Provide the (X, Y) coordinate of the cell's center where the given text is located.  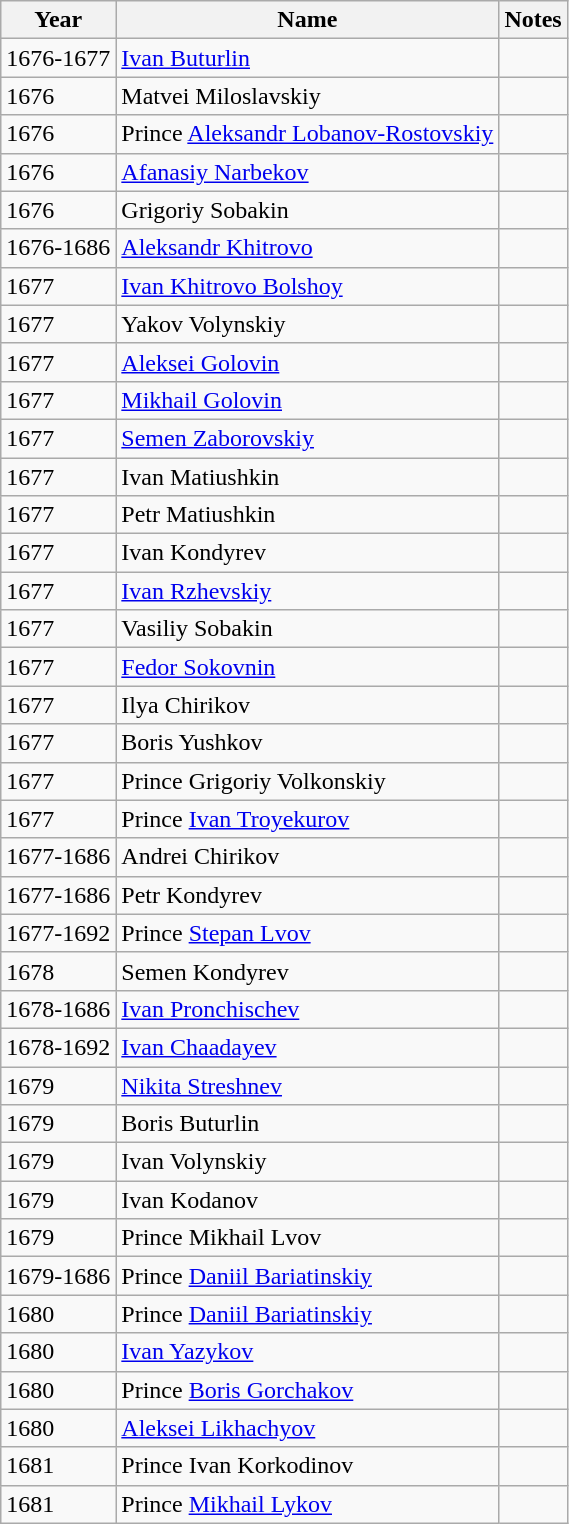
1679-1686 (58, 1276)
Ivan Buturlin (308, 58)
Ivan Pronchischev (308, 1009)
Prince Aleksandr Lobanov-Rostovskiy (308, 134)
Aleksei Golovin (308, 362)
Grigoriy Sobakin (308, 210)
1677-1692 (58, 933)
Prince Mikhail Lvov (308, 1238)
Boris Yushkov (308, 743)
Petr Kondyrev (308, 895)
Ivan Matiushkin (308, 477)
Petr Matiushkin (308, 515)
Boris Buturlin (308, 1124)
Nikita Streshnev (308, 1085)
Aleksandr Khitrovo (308, 248)
Vasiliy Sobakin (308, 629)
Semen Zaborovskiy (308, 438)
Aleksei Likhachyov (308, 1428)
Prince Ivan Troyekurov (308, 819)
1676-1677 (58, 58)
Fedor Sokovnin (308, 667)
Ilya Chirikov (308, 705)
Ivan Khitrovo Bolshoy (308, 286)
Yakov Volynskiy (308, 324)
Prince Ivan Korkodinov (308, 1466)
Ivan Kondyrev (308, 553)
Ivan Yazykov (308, 1352)
Ivan Rzhevskiy (308, 591)
1678-1692 (58, 1047)
Notes (533, 20)
Andrei Chirikov (308, 857)
Prince Mikhail Lykov (308, 1504)
Year (58, 20)
Afanasiy Narbekov (308, 172)
Ivan Kodanov (308, 1200)
Semen Kondyrev (308, 971)
Mikhail Golovin (308, 400)
Name (308, 20)
Ivan Chaadayev (308, 1047)
Prince Grigoriy Volkonskiy (308, 781)
Matvei Miloslavskiy (308, 96)
Prince Boris Gorchakov (308, 1390)
Ivan Volynskiy (308, 1162)
1678 (58, 971)
1678-1686 (58, 1009)
1676-1686 (58, 248)
Prince Stepan Lvov (308, 933)
